Determine the (X, Y) coordinate at the center of the cell enclosing the given text.  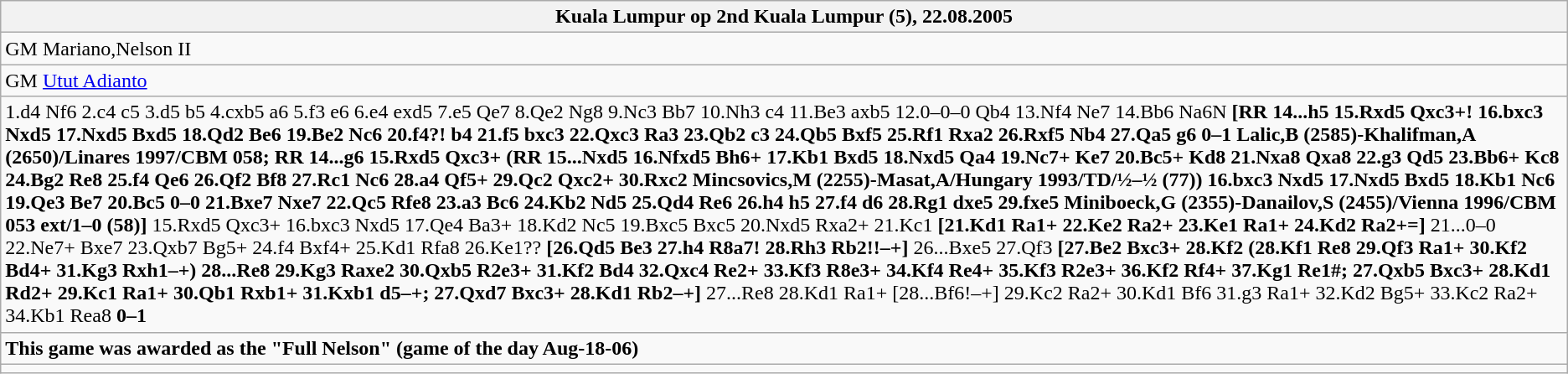
GM Utut Adianto (784, 81)
This game was awarded as the "Full Nelson" (game of the day Aug-18-06) (784, 348)
Kuala Lumpur op 2nd Kuala Lumpur (5), 22.08.2005 (784, 17)
GM Mariano,Nelson II (784, 49)
